Return (X, Y) of the center of cell containing provided text 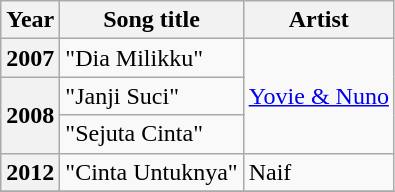
"Cinta Untuknya" (152, 172)
Song title (152, 20)
"Dia Milikku" (152, 58)
"Janji Suci" (152, 96)
Artist (318, 20)
2012 (30, 172)
"Sejuta Cinta" (152, 134)
Naif (318, 172)
Year (30, 20)
2008 (30, 115)
Yovie & Nuno (318, 96)
2007 (30, 58)
